Scan for the cell matching the given text and deliver its (x, y) coordinate at center. 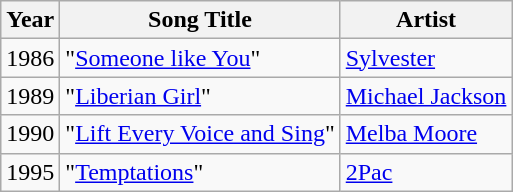
"Someone like You" (200, 58)
Song Title (200, 20)
Melba Moore (426, 134)
1990 (30, 134)
1986 (30, 58)
"Liberian Girl" (200, 96)
"Temptations" (200, 172)
Sylvester (426, 58)
Michael Jackson (426, 96)
1995 (30, 172)
1989 (30, 96)
Artist (426, 20)
"Lift Every Voice and Sing" (200, 134)
2Pac (426, 172)
Year (30, 20)
